Extract the (x, y) coordinate from the center of the cell holding the provided text.  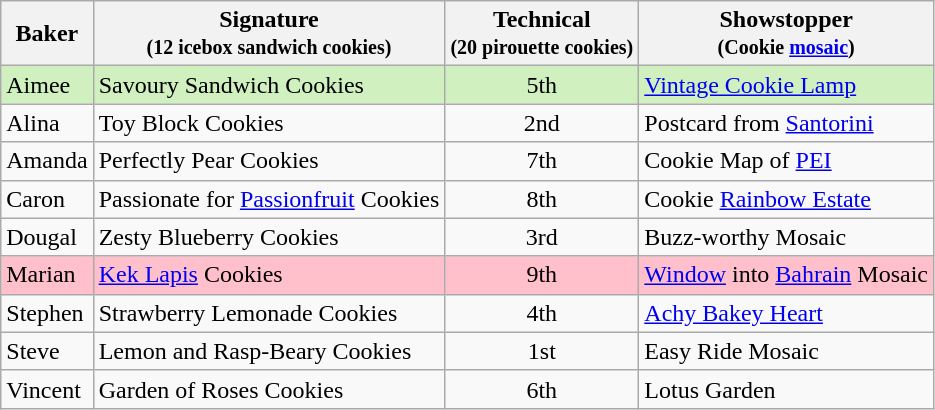
Toy Block Cookies (269, 123)
7th (542, 161)
Signature(12 icebox sandwich cookies) (269, 34)
8th (542, 199)
Passionate for Passionfruit Cookies (269, 199)
6th (542, 389)
2nd (542, 123)
1st (542, 351)
Kek Lapis Cookies (269, 275)
Savoury Sandwich Cookies (269, 85)
Zesty Blueberry Cookies (269, 237)
Baker (47, 34)
Easy Ride Mosaic (786, 351)
Cookie Map of PEI (786, 161)
Dougal (47, 237)
9th (542, 275)
Marian (47, 275)
Vincent (47, 389)
Amanda (47, 161)
Postcard from Santorini (786, 123)
Steve (47, 351)
Strawberry Lemonade Cookies (269, 313)
4th (542, 313)
Stephen (47, 313)
Caron (47, 199)
3rd (542, 237)
Cookie Rainbow Estate (786, 199)
5th (542, 85)
Alina (47, 123)
Technical(20 pirouette cookies) (542, 34)
Vintage Cookie Lamp (786, 85)
Perfectly Pear Cookies (269, 161)
Achy Bakey Heart (786, 313)
Lotus Garden (786, 389)
Window into Bahrain Mosaic (786, 275)
Lemon and Rasp-Beary Cookies (269, 351)
Garden of Roses Cookies (269, 389)
Showstopper(Cookie mosaic) (786, 34)
Aimee (47, 85)
Buzz-worthy Mosaic (786, 237)
